Output the (X, Y) coordinate of the center of the cell containing the given text.  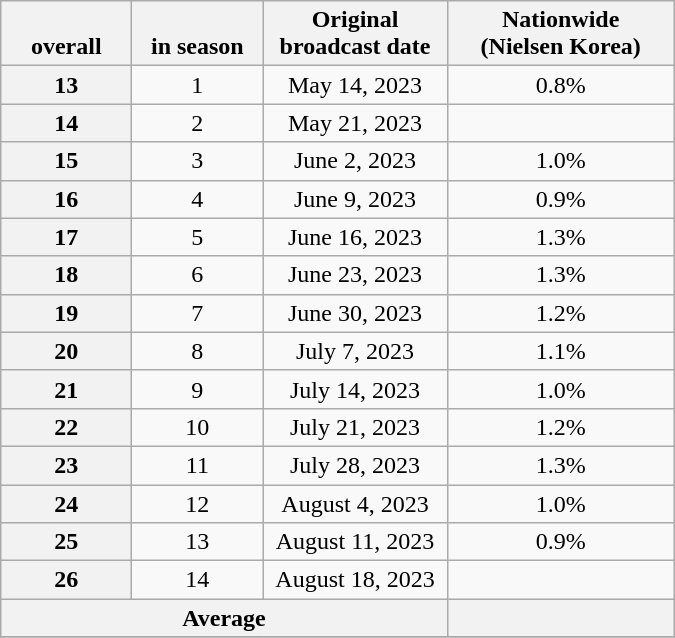
24 (66, 503)
August 11, 2023 (355, 542)
in season (198, 34)
15 (66, 161)
22 (66, 427)
Nationwide(Nielsen Korea) (560, 34)
19 (66, 313)
7 (198, 313)
Average (224, 618)
August 4, 2023 (355, 503)
overall (66, 34)
July 21, 2023 (355, 427)
August 18, 2023 (355, 580)
12 (198, 503)
June 9, 2023 (355, 199)
1.1% (560, 351)
June 23, 2023 (355, 275)
10 (198, 427)
May 21, 2023 (355, 123)
1 (198, 85)
18 (66, 275)
9 (198, 389)
May 14, 2023 (355, 85)
8 (198, 351)
26 (66, 580)
June 2, 2023 (355, 161)
2 (198, 123)
June 30, 2023 (355, 313)
20 (66, 351)
21 (66, 389)
25 (66, 542)
3 (198, 161)
17 (66, 237)
Original broadcast date (355, 34)
July 28, 2023 (355, 465)
0.8% (560, 85)
July 14, 2023 (355, 389)
11 (198, 465)
23 (66, 465)
June 16, 2023 (355, 237)
July 7, 2023 (355, 351)
4 (198, 199)
16 (66, 199)
5 (198, 237)
6 (198, 275)
